Locate the cell with the specified text and output its (x, y) center coordinate. 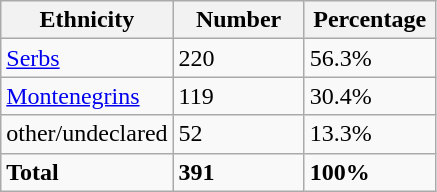
Percentage (370, 20)
119 (238, 96)
391 (238, 172)
220 (238, 58)
Ethnicity (87, 20)
Serbs (87, 58)
Montenegrins (87, 96)
56.3% (370, 58)
13.3% (370, 134)
100% (370, 172)
other/undeclared (87, 134)
Total (87, 172)
30.4% (370, 96)
Number (238, 20)
52 (238, 134)
